Locate the cell with the specified text and output its [x, y] center coordinate. 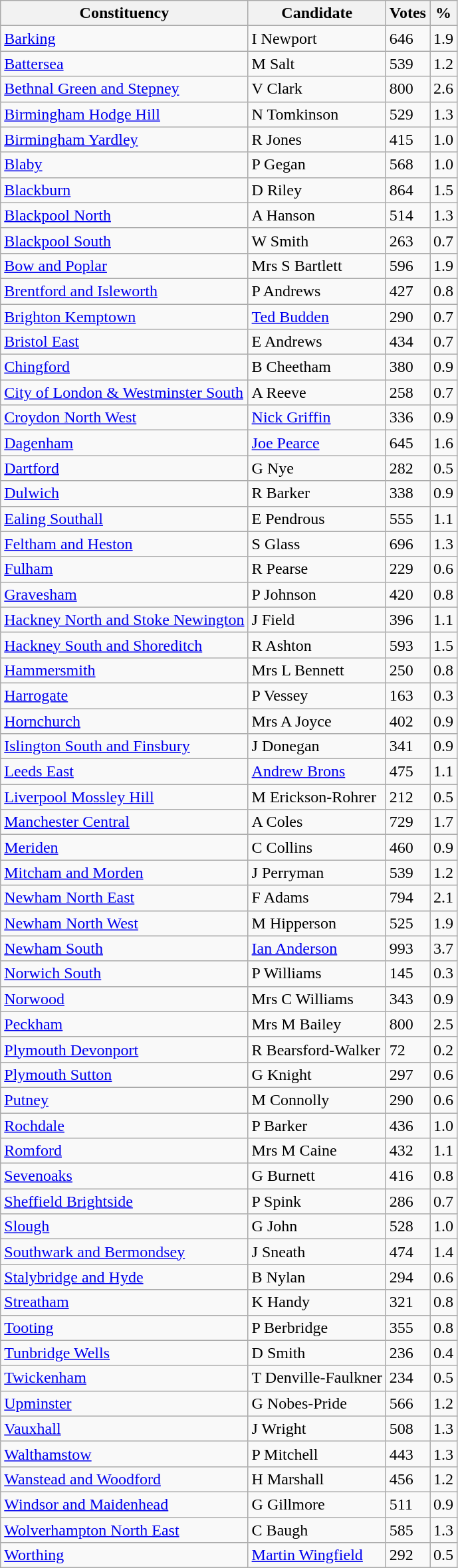
P Vessey [316, 695]
Croydon North West [124, 418]
N Tomkinson [316, 114]
C Baugh [316, 1529]
355 [407, 1328]
568 [407, 165]
P Berbridge [316, 1328]
Norwood [124, 999]
2.1 [443, 898]
J Sneath [316, 1252]
W Smith [316, 240]
Windsor and Maidenhead [124, 1504]
Wolverhampton North East [124, 1529]
0.4 [443, 1353]
G Gillmore [316, 1504]
864 [407, 190]
Gravesham [124, 594]
P Mitchell [316, 1454]
474 [407, 1252]
338 [407, 493]
R Bearsford-Walker [316, 1049]
Romford [124, 1151]
475 [407, 772]
Chingford [124, 367]
Bristol East [124, 342]
% [443, 13]
163 [407, 695]
Norwich South [124, 974]
Peckham [124, 1024]
C Collins [316, 847]
D Smith [316, 1353]
P Andrews [316, 291]
Dulwich [124, 493]
566 [407, 1403]
436 [407, 1126]
Barking [124, 39]
Upminster [124, 1403]
Vauxhall [124, 1429]
Joe Pearce [316, 443]
M Salt [316, 64]
432 [407, 1151]
I Newport [316, 39]
596 [407, 266]
2.5 [443, 1024]
P Johnson [316, 594]
343 [407, 999]
1.7 [443, 822]
M Hipperson [316, 923]
Ted Budden [316, 317]
J Field [316, 620]
Southwark and Bermondsey [124, 1252]
P Williams [316, 974]
Leeds East [124, 772]
Mrs S Bartlett [316, 266]
Hammersmith [124, 670]
Newham North West [124, 923]
Brentford and Isleworth [124, 291]
Blackburn [124, 190]
J Donegan [316, 746]
250 [407, 670]
443 [407, 1454]
Newham North East [124, 898]
Walthamstow [124, 1454]
K Handy [316, 1302]
Martin Wingfield [316, 1555]
R Barker [316, 493]
336 [407, 418]
321 [407, 1302]
Candidate [316, 13]
263 [407, 240]
Stalybridge and Hyde [124, 1277]
294 [407, 1277]
585 [407, 1529]
V Clark [316, 89]
Battersea [124, 64]
Twickenham [124, 1378]
Blackpool South [124, 240]
593 [407, 645]
297 [407, 1075]
380 [407, 367]
Andrew Brons [316, 772]
292 [407, 1555]
460 [407, 847]
G Nye [316, 468]
Meriden [124, 847]
Liverpool Mossley Hill [124, 797]
Newham South [124, 948]
3.7 [443, 948]
Islington South and Finsbury [124, 746]
Birmingham Hodge Hill [124, 114]
1.6 [443, 443]
Blaby [124, 165]
341 [407, 746]
R Ashton [316, 645]
Bethnal Green and Stepney [124, 89]
212 [407, 797]
Dartford [124, 468]
794 [407, 898]
229 [407, 569]
Sheffield Brightside [124, 1201]
M Connolly [316, 1100]
P Spink [316, 1201]
P Gegan [316, 165]
F Adams [316, 898]
G John [316, 1227]
Feltham and Heston [124, 544]
Slough [124, 1227]
Putney [124, 1100]
J Perryman [316, 873]
A Reeve [316, 392]
525 [407, 923]
Hackney North and Stoke Newington [124, 620]
0.2 [443, 1049]
Streatham [124, 1302]
Votes [407, 13]
416 [407, 1176]
Harrogate [124, 695]
420 [407, 594]
G Nobes-Pride [316, 1403]
Bow and Poplar [124, 266]
Tunbridge Wells [124, 1353]
402 [407, 721]
286 [407, 1201]
Hackney South and Shoreditch [124, 645]
645 [407, 443]
396 [407, 620]
508 [407, 1429]
Brighton Kemptown [124, 317]
A Hanson [316, 215]
A Coles [316, 822]
M Erickson-Rohrer [316, 797]
Ian Anderson [316, 948]
696 [407, 544]
Fulham [124, 569]
Birmingham Yardley [124, 139]
236 [407, 1353]
G Knight [316, 1075]
H Marshall [316, 1479]
Wanstead and Woodford [124, 1479]
Ealing Southall [124, 519]
Blackpool North [124, 215]
Sevenoaks [124, 1176]
Mrs L Bennett [316, 670]
282 [407, 468]
Constituency [124, 13]
Mrs C Williams [316, 999]
511 [407, 1504]
Manchester Central [124, 822]
Mitcham and Morden [124, 873]
B Nylan [316, 1277]
Plymouth Sutton [124, 1075]
72 [407, 1049]
258 [407, 392]
P Barker [316, 1126]
Tooting [124, 1328]
Mrs M Caine [316, 1151]
529 [407, 114]
T Denville-Faulkner [316, 1378]
Nick Griffin [316, 418]
Rochdale [124, 1126]
Dagenham [124, 443]
145 [407, 974]
Mrs M Bailey [316, 1024]
G Burnett [316, 1176]
Mrs A Joyce [316, 721]
234 [407, 1378]
456 [407, 1479]
D Riley [316, 190]
555 [407, 519]
Plymouth Devonport [124, 1049]
R Pearse [316, 569]
B Cheetham [316, 367]
2.6 [443, 89]
J Wright [316, 1429]
514 [407, 215]
434 [407, 342]
646 [407, 39]
993 [407, 948]
Worthing [124, 1555]
Hornchurch [124, 721]
415 [407, 139]
E Andrews [316, 342]
528 [407, 1227]
S Glass [316, 544]
R Jones [316, 139]
729 [407, 822]
427 [407, 291]
1.4 [443, 1252]
City of London & Westminster South [124, 392]
E Pendrous [316, 519]
